Provide the (x, y) coordinate of the cell's center where the given text is located.  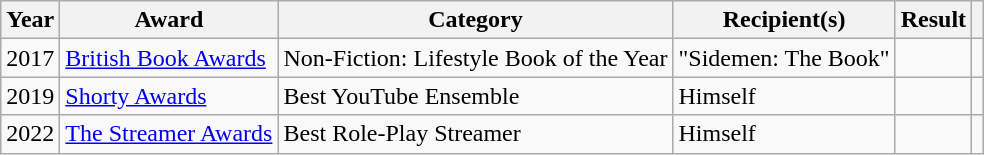
British Book Awards (169, 58)
Recipient(s) (784, 20)
Best YouTube Ensemble (476, 96)
The Streamer Awards (169, 134)
Non-Fiction: Lifestyle Book of the Year (476, 58)
Best Role-Play Streamer (476, 134)
2022 (30, 134)
Result (933, 20)
Year (30, 20)
"Sidemen: The Book" (784, 58)
Shorty Awards (169, 96)
2017 (30, 58)
Award (169, 20)
2019 (30, 96)
Category (476, 20)
